Search for the cell housing the specified text and yield its [x, y] center coordinate. 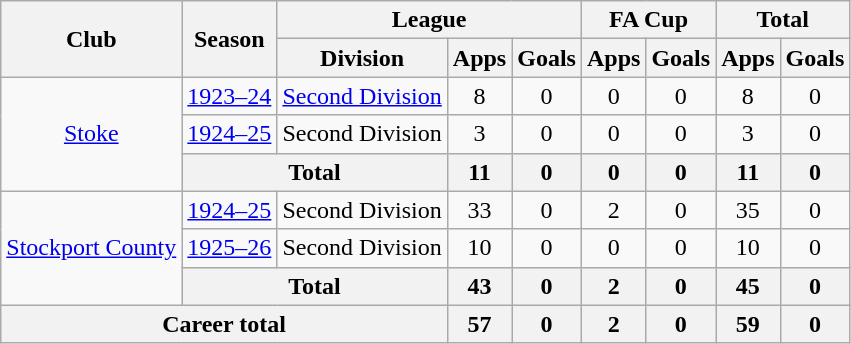
Division [362, 58]
Stoke [92, 134]
1923–24 [230, 96]
Career total [224, 324]
1925–26 [230, 248]
Season [230, 39]
FA Cup [648, 20]
43 [479, 286]
League [430, 20]
59 [748, 324]
Club [92, 39]
Stockport County [92, 248]
33 [479, 210]
45 [748, 286]
57 [479, 324]
35 [748, 210]
